Provide the [X, Y] coordinate of the cell's center where the given text is located.  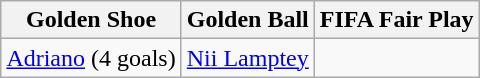
FIFA Fair Play [396, 20]
Golden Shoe [91, 20]
Nii Lamptey [248, 58]
Golden Ball [248, 20]
Adriano (4 goals) [91, 58]
